Search for the cell housing the specified text and yield its (X, Y) center coordinate. 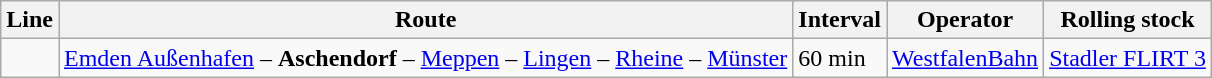
Interval (840, 20)
Operator (966, 20)
Stadler FLIRT 3 (1128, 58)
Emden Außenhafen – Aschendorf – Meppen – Lingen – Rheine – Münster (425, 58)
Route (425, 20)
Rolling stock (1128, 20)
60 min (840, 58)
WestfalenBahn (966, 58)
Line (30, 20)
